Return [X, Y] of the center of cell containing provided text 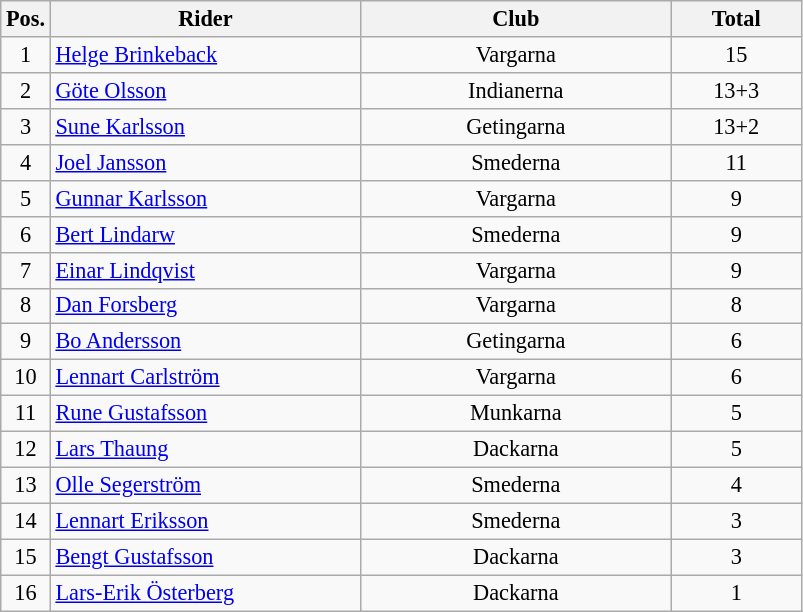
Lennart Carlström [205, 378]
Gunnar Karlsson [205, 198]
Sune Karlsson [205, 126]
Club [516, 19]
Dan Forsberg [205, 306]
Indianerna [516, 90]
Bert Lindarw [205, 234]
14 [26, 521]
Helge Brinkeback [205, 55]
Göte Olsson [205, 90]
13+2 [736, 126]
12 [26, 450]
Lars Thaung [205, 450]
13+3 [736, 90]
Pos. [26, 19]
Munkarna [516, 414]
Joel Jansson [205, 162]
Rune Gustafsson [205, 414]
7 [26, 270]
Lars-Erik Österberg [205, 593]
Lennart Eriksson [205, 521]
Bengt Gustafsson [205, 557]
Einar Lindqvist [205, 270]
2 [26, 90]
Total [736, 19]
16 [26, 593]
Rider [205, 19]
13 [26, 485]
10 [26, 378]
Bo Andersson [205, 342]
Olle Segerström [205, 485]
